Pinpoint the cell where the given text exists, returning its [X, Y] midpoint coordinate. 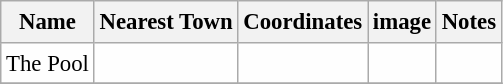
Nearest Town [166, 22]
The Pool [48, 62]
Name [48, 22]
image [402, 22]
Notes [468, 22]
Coordinates [303, 22]
